Identify which cell holds the provided text, then report its [X, Y] central coordinate. 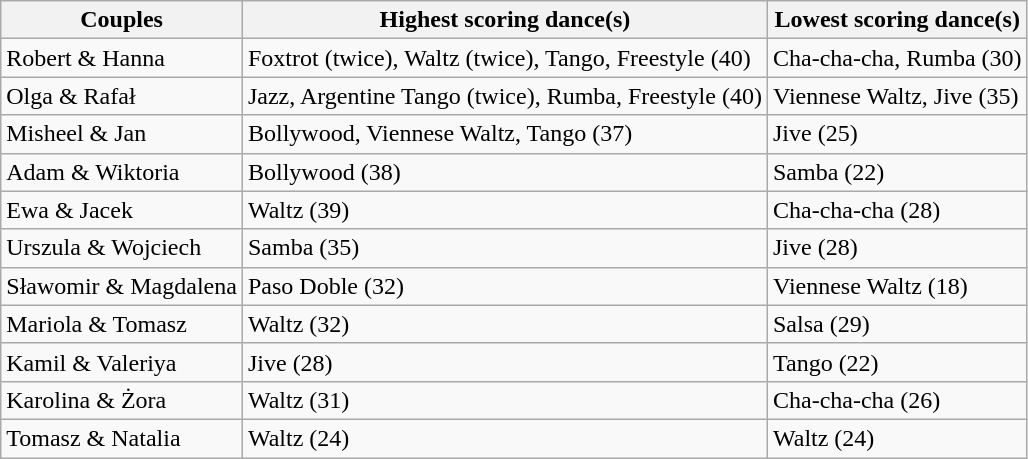
Waltz (32) [504, 324]
Adam & Wiktoria [122, 172]
Highest scoring dance(s) [504, 20]
Couples [122, 20]
Cha-cha-cha, Rumba (30) [897, 58]
Cha-cha-cha (28) [897, 210]
Cha-cha-cha (26) [897, 400]
Karolina & Żora [122, 400]
Misheel & Jan [122, 134]
Foxtrot (twice), Waltz (twice), Tango, Freestyle (40) [504, 58]
Bollywood, Viennese Waltz, Tango (37) [504, 134]
Salsa (29) [897, 324]
Samba (22) [897, 172]
Jive (25) [897, 134]
Waltz (31) [504, 400]
Samba (35) [504, 248]
Viennese Waltz (18) [897, 286]
Bollywood (38) [504, 172]
Paso Doble (32) [504, 286]
Olga & Rafał [122, 96]
Tango (22) [897, 362]
Robert & Hanna [122, 58]
Ewa & Jacek [122, 210]
Urszula & Wojciech [122, 248]
Waltz (39) [504, 210]
Viennese Waltz, Jive (35) [897, 96]
Mariola & Tomasz [122, 324]
Lowest scoring dance(s) [897, 20]
Sławomir & Magdalena [122, 286]
Tomasz & Natalia [122, 438]
Kamil & Valeriya [122, 362]
Jazz, Argentine Tango (twice), Rumba, Freestyle (40) [504, 96]
